Return the [x, y] coordinate for the center point of the cell that contains the specified text.  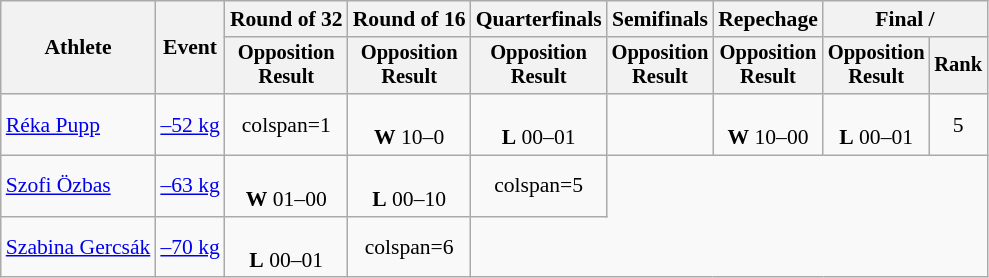
Szofi Özbas [78, 186]
colspan=1 [286, 124]
5 [958, 124]
Réka Pupp [78, 124]
Round of 32 [286, 19]
W 01–00 [286, 186]
–70 kg [190, 248]
Rank [958, 66]
Athlete [78, 48]
W 10–00 [768, 124]
Round of 16 [410, 19]
Final / [905, 19]
Quarterfinals [539, 19]
colspan=5 [539, 186]
colspan=6 [410, 248]
–63 kg [190, 186]
Semifinals [660, 19]
Repechage [768, 19]
W 10–0 [410, 124]
Event [190, 48]
–52 kg [190, 124]
L 00–10 [410, 186]
Szabina Gercsák [78, 248]
